Scan for the cell matching the given text and deliver its (x, y) coordinate at center. 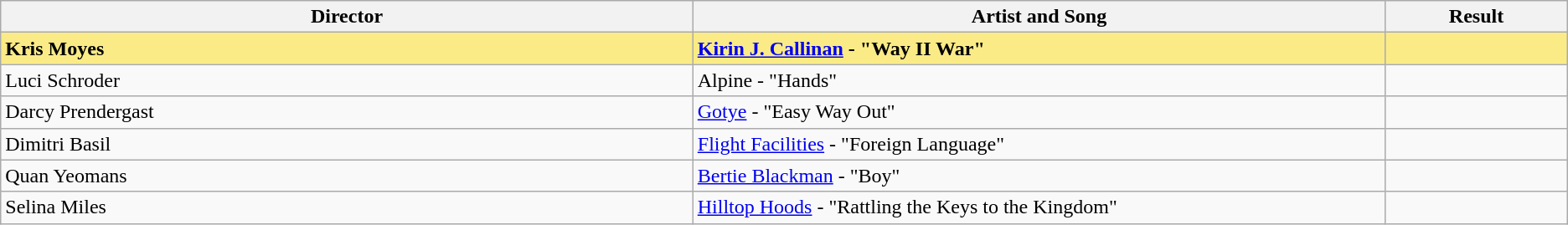
Director (347, 17)
Kris Moyes (347, 49)
Luci Schroder (347, 80)
Hilltop Hoods - "Rattling the Keys to the Kingdom" (1039, 207)
Gotye - "Easy Way Out" (1039, 112)
Kirin J. Callinan - "Way II War" (1039, 49)
Darcy Prendergast (347, 112)
Flight Facilities - "Foreign Language" (1039, 144)
Bertie Blackman - "Boy" (1039, 176)
Selina Miles (347, 207)
Result (1477, 17)
Quan Yeomans (347, 176)
Alpine - "Hands" (1039, 80)
Dimitri Basil (347, 144)
Artist and Song (1039, 17)
